Extract the [x, y] coordinate from the center of the cell holding the provided text.  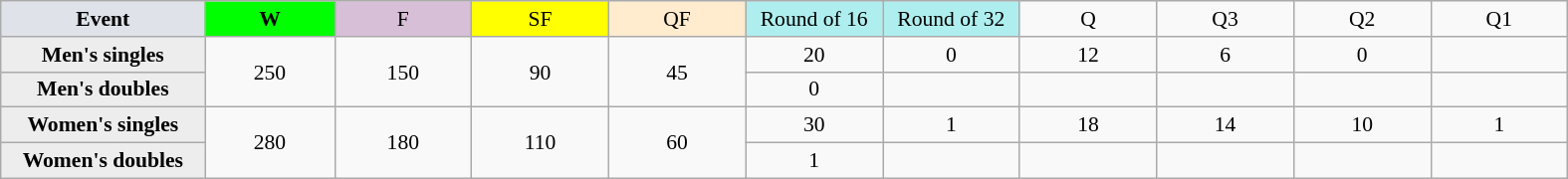
150 [403, 72]
90 [541, 72]
Event [104, 19]
Women's doubles [104, 161]
W [270, 19]
10 [1362, 125]
Q [1088, 19]
180 [403, 143]
Round of 32 [951, 19]
60 [677, 143]
20 [814, 55]
14 [1226, 125]
Men's doubles [104, 89]
30 [814, 125]
Q1 [1499, 19]
Women's singles [104, 125]
18 [1088, 125]
110 [541, 143]
QF [677, 19]
45 [677, 72]
250 [270, 72]
F [403, 19]
Men's singles [104, 55]
Q2 [1362, 19]
Q3 [1226, 19]
SF [541, 19]
Round of 16 [814, 19]
12 [1088, 55]
6 [1226, 55]
280 [270, 143]
